Extract the [x, y] coordinate from the center of the cell holding the provided text.  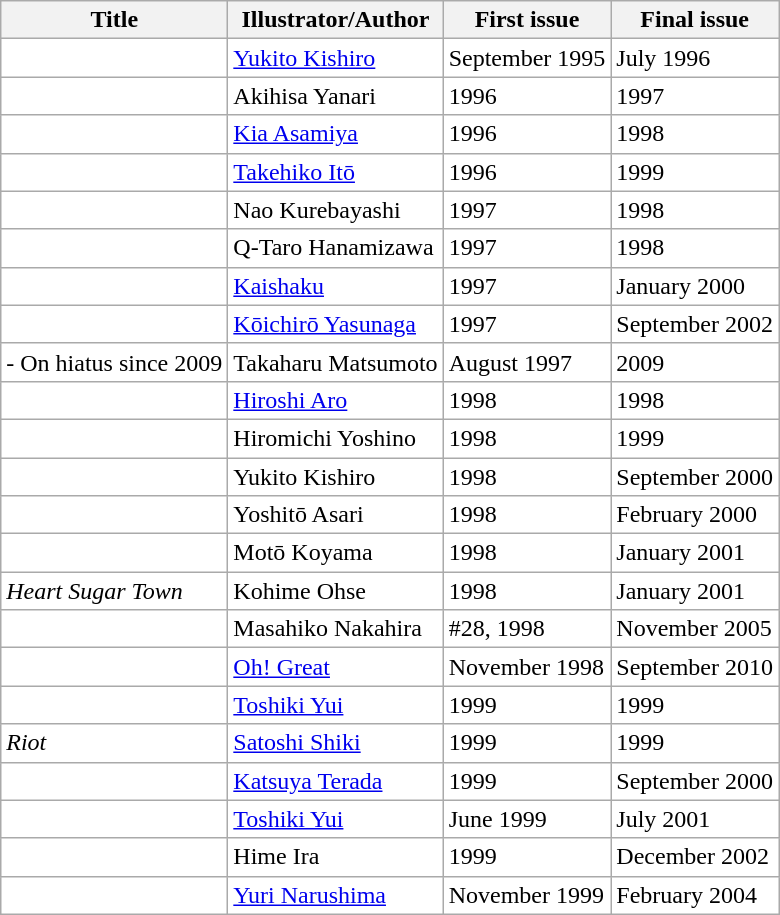
September 2002 [695, 324]
Takehiko Itō [336, 172]
Masahiko Nakahira [336, 629]
January 2000 [695, 286]
2009 [695, 362]
November 1999 [527, 895]
Nao Kurebayashi [336, 210]
Kia Asamiya [336, 134]
February 2000 [695, 515]
December 2002 [695, 857]
Riot [114, 743]
February 2004 [695, 895]
July 2001 [695, 819]
Final issue [695, 20]
June 1999 [527, 819]
Hime Ira [336, 857]
November 2005 [695, 629]
Oh! Great [336, 667]
August 1997 [527, 362]
#28, 1998 [527, 629]
Satoshi Shiki [336, 743]
September 1995 [527, 58]
Illustrator/Author [336, 20]
Takaharu Matsumoto [336, 362]
July 1996 [695, 58]
First issue [527, 20]
- On hiatus since 2009 [114, 362]
Kōichirō Yasunaga [336, 324]
Heart Sugar Town [114, 591]
September 2010 [695, 667]
Q-Taro Hanamizawa [336, 248]
Yoshitō Asari [336, 515]
Katsuya Terada [336, 781]
Motō Koyama [336, 553]
November 1998 [527, 667]
Kohime Ohse [336, 591]
Title [114, 20]
Akihisa Yanari [336, 96]
Hiromichi Yoshino [336, 438]
Yuri Narushima [336, 895]
Hiroshi Aro [336, 400]
Kaishaku [336, 286]
